For the text-containing cell, return its midpoint in (X, Y) coordinate format. 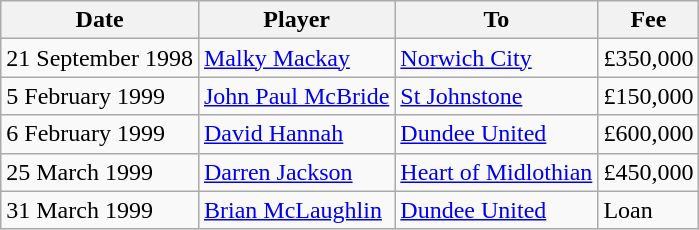
£450,000 (648, 172)
Norwich City (496, 58)
Fee (648, 20)
Brian McLaughlin (296, 210)
Heart of Midlothian (496, 172)
21 September 1998 (100, 58)
31 March 1999 (100, 210)
6 February 1999 (100, 134)
To (496, 20)
£350,000 (648, 58)
Malky Mackay (296, 58)
John Paul McBride (296, 96)
St Johnstone (496, 96)
Player (296, 20)
Date (100, 20)
25 March 1999 (100, 172)
Loan (648, 210)
5 February 1999 (100, 96)
David Hannah (296, 134)
Darren Jackson (296, 172)
£150,000 (648, 96)
£600,000 (648, 134)
